From the cell containing the given text, extract its center point as (x, y) coordinate. 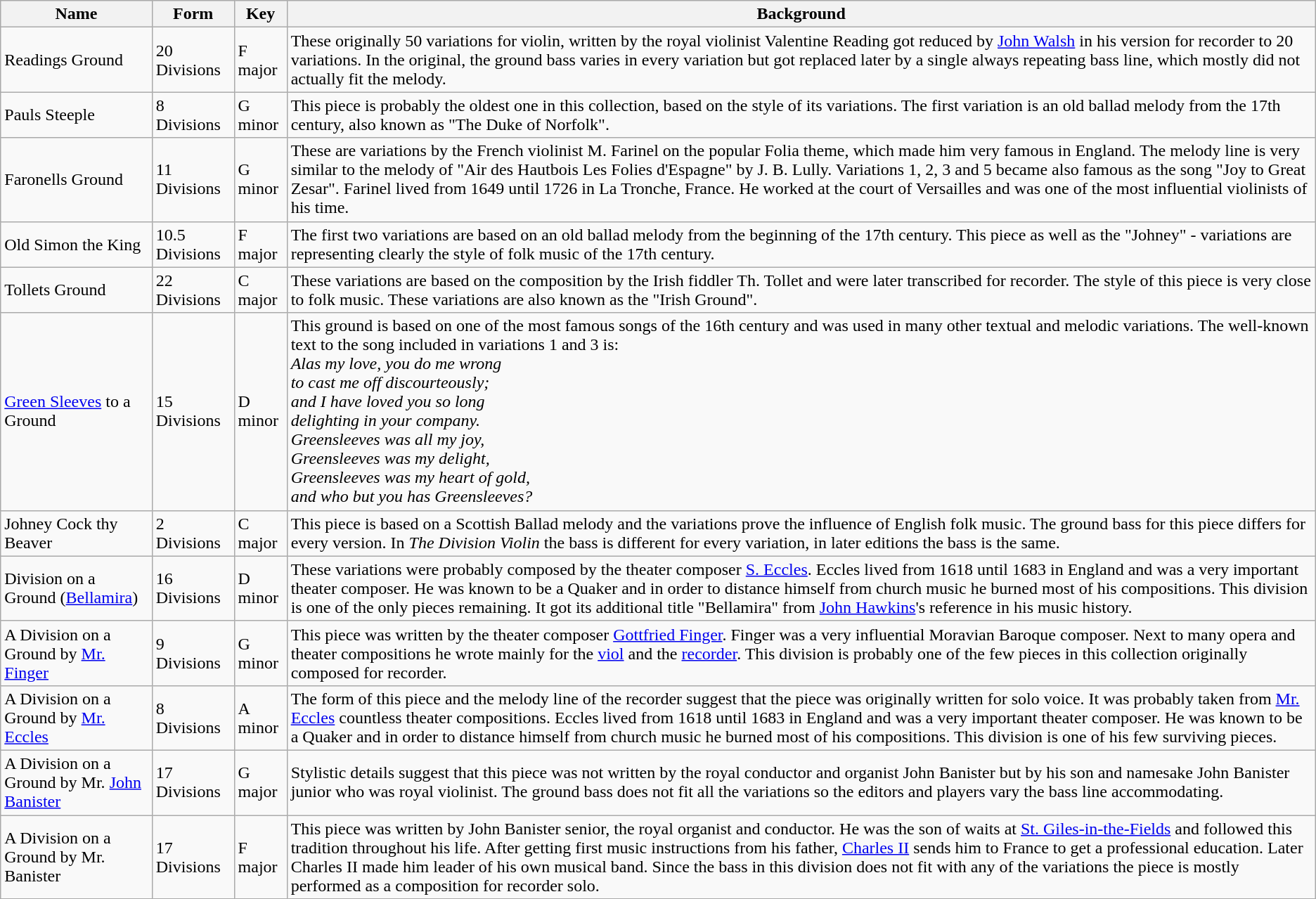
Faronells Ground (76, 180)
Readings Ground (76, 60)
Johney Cock thy Beaver (76, 533)
10.5 Divisions (193, 245)
G major (260, 782)
Green Sleeves to a Ground (76, 412)
2 Divisions (193, 533)
20 Divisions (193, 60)
15 Divisions (193, 412)
16 Divisions (193, 588)
Division on a Ground (Bellamira) (76, 588)
A Division on a Ground by Mr. Banister (76, 858)
A Division on a Ground by Mr. John Banister (76, 782)
Name (76, 14)
Key (260, 14)
11 Divisions (193, 180)
Tollets Ground (76, 290)
A Division on a Ground by Mr. Finger (76, 653)
22 Divisions (193, 290)
A Division on a Ground by Mr. Eccles (76, 718)
9 Divisions (193, 653)
Pauls Steeple (76, 115)
Old Simon the King (76, 245)
A minor (260, 718)
Background (801, 14)
Form (193, 14)
